Determine the (x, y) coordinate at the center of the cell enclosing the given text.  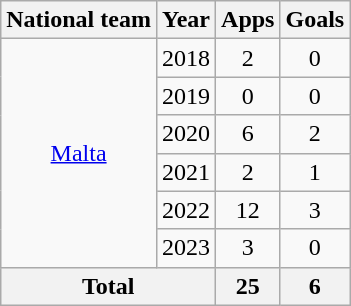
25 (248, 286)
Apps (248, 20)
Goals (315, 20)
Year (186, 20)
2022 (186, 210)
2021 (186, 172)
Malta (79, 153)
National team (79, 20)
1 (315, 172)
2018 (186, 58)
Total (108, 286)
2020 (186, 134)
2023 (186, 248)
2019 (186, 96)
12 (248, 210)
